Locate the cell with the specified text and output its [x, y] center coordinate. 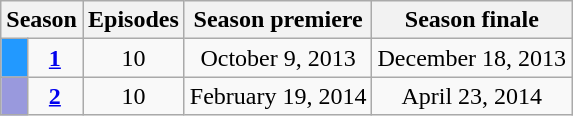
October 9, 2013 [278, 58]
2 [54, 96]
December 18, 2013 [472, 58]
Season finale [472, 20]
1 [54, 58]
April 23, 2014 [472, 96]
Episodes [133, 20]
February 19, 2014 [278, 96]
Season [42, 20]
Season premiere [278, 20]
